For the text-containing cell, return its midpoint in [x, y] coordinate format. 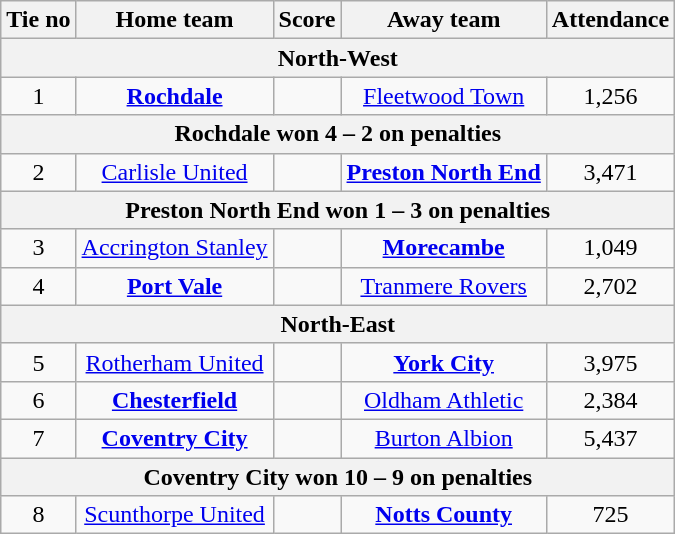
8 [38, 515]
3 [38, 248]
Preston North End won 1 – 3 on penalties [338, 210]
Tie no [38, 20]
2,702 [610, 286]
4 [38, 286]
2 [38, 172]
Coventry City [174, 438]
5 [38, 362]
Preston North End [444, 172]
6 [38, 400]
7 [38, 438]
Attendance [610, 20]
1,256 [610, 96]
Notts County [444, 515]
North-East [338, 324]
Accrington Stanley [174, 248]
York City [444, 362]
Morecambe [444, 248]
3,975 [610, 362]
Home team [174, 20]
1 [38, 96]
Score [307, 20]
Rochdale [174, 96]
Coventry City won 10 – 9 on penalties [338, 477]
Burton Albion [444, 438]
Rochdale won 4 – 2 on penalties [338, 134]
Away team [444, 20]
Chesterfield [174, 400]
Rotherham United [174, 362]
Tranmere Rovers [444, 286]
5,437 [610, 438]
Port Vale [174, 286]
2,384 [610, 400]
725 [610, 515]
North-West [338, 58]
Carlisle United [174, 172]
Fleetwood Town [444, 96]
Scunthorpe United [174, 515]
3,471 [610, 172]
1,049 [610, 248]
Oldham Athletic [444, 400]
